Determine the (x, y) coordinate at the center of the cell enclosing the given text.  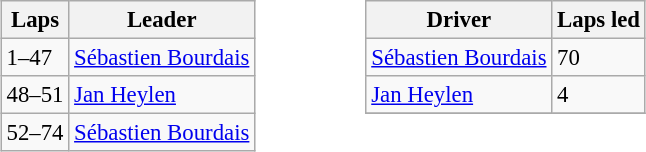
4 (599, 95)
48–51 (35, 95)
52–74 (35, 133)
Driver (459, 20)
Leader (162, 20)
Laps led (599, 20)
1–47 (35, 58)
Laps (35, 20)
70 (599, 58)
